For the text-containing cell, return its midpoint in (x, y) coordinate format. 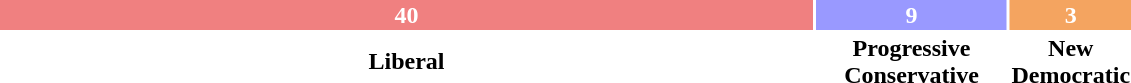
9 (912, 15)
40 (406, 15)
